Output the [X, Y] coordinate of the center of the cell containing the given text.  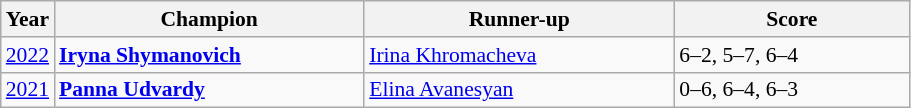
2022 [28, 55]
Irina Khromacheva [519, 55]
Panna Udvardy [209, 90]
0–6, 6–4, 6–3 [792, 90]
Elina Avanesyan [519, 90]
2021 [28, 90]
Score [792, 19]
Iryna Shymanovich [209, 55]
Year [28, 19]
6–2, 5–7, 6–4 [792, 55]
Runner-up [519, 19]
Champion [209, 19]
